Search for the cell housing the specified text and yield its (x, y) center coordinate. 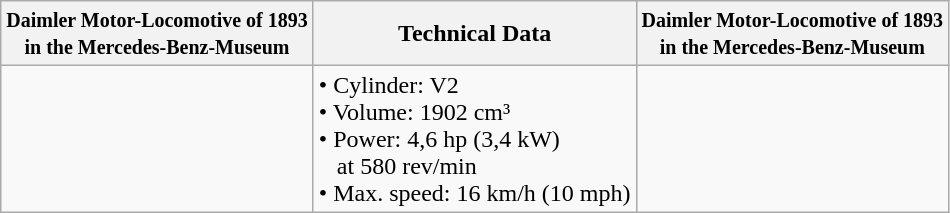
Technical Data (474, 34)
• Cylinder: V2• Volume: 1902 cm³• Power: 4,6 hp (3,4 kW) at 580 rev/min• Max. speed: 16 km/h (10 mph) (474, 139)
